Return (X, Y) of the center of cell containing provided text 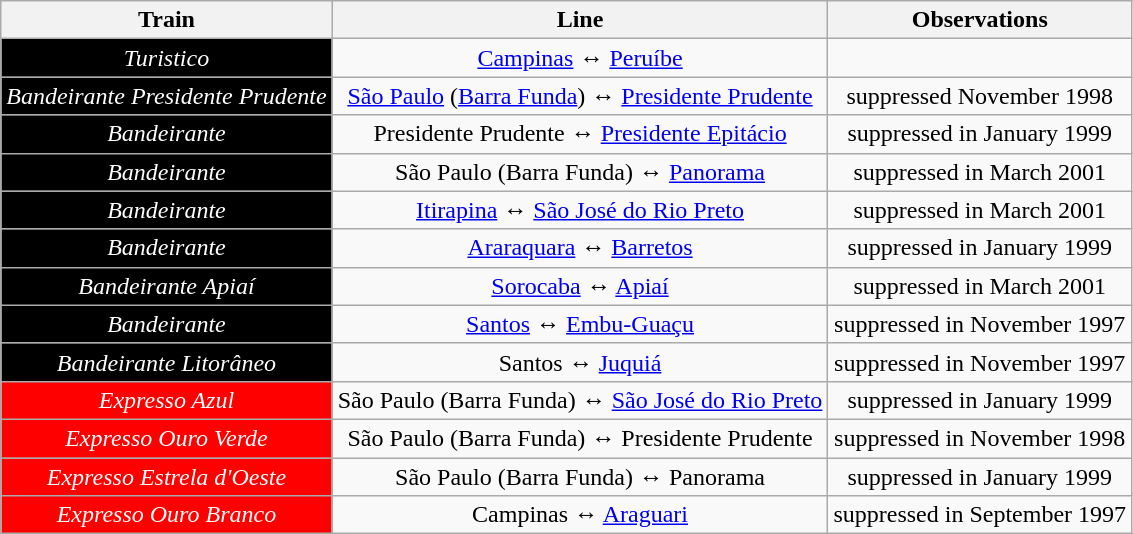
Expresso Estrela d'Oeste (166, 477)
Expresso Ouro Branco (166, 515)
Itirapina ↔ São José do Rio Preto (580, 210)
São Paulo (Barra Funda) ↔ São José do Rio Preto (580, 400)
Expresso Ouro Verde (166, 438)
suppressed in September 1997 (980, 515)
Turistico (166, 58)
Bandeirante Presidente Prudente (166, 96)
Campinas ↔ Araguari (580, 515)
Presidente Prudente ↔ Presidente Epitácio (580, 134)
Bandeirante Apiaí (166, 286)
Observations (980, 20)
Santos ↔ Juquiá (580, 362)
suppressed in November 1998 (980, 438)
Line (580, 20)
Sorocaba ↔ Apiaí (580, 286)
Araraquara ↔ Barretos (580, 248)
Santos ↔ Embu-Guaçu (580, 324)
Expresso Azul (166, 400)
Bandeirante Litorâneo (166, 362)
suppressed November 1998 (980, 96)
Train (166, 20)
Campinas ↔ Peruíbe (580, 58)
